Detect which cell encompasses the target text, then output its [X, Y] center coordinate. 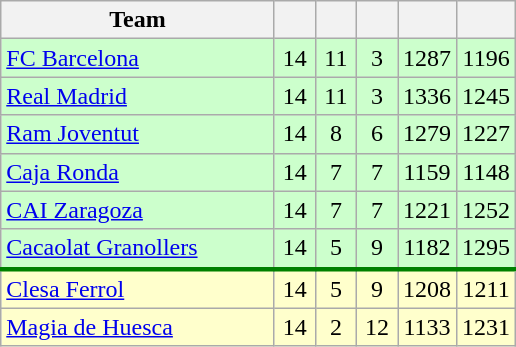
Caja Ronda [138, 172]
FC Barcelona [138, 58]
1245 [486, 96]
Magia de Huesca [138, 327]
Real Madrid [138, 96]
1336 [428, 96]
1287 [428, 58]
Cacaolat Granollers [138, 249]
1182 [428, 249]
2 [336, 327]
1252 [486, 210]
1159 [428, 172]
8 [336, 134]
12 [376, 327]
1231 [486, 327]
6 [376, 134]
1148 [486, 172]
Ram Joventut [138, 134]
1295 [486, 249]
1208 [428, 289]
1279 [428, 134]
Clesa Ferrol [138, 289]
1221 [428, 210]
CAI Zaragoza [138, 210]
1196 [486, 58]
Team [138, 20]
1227 [486, 134]
1133 [428, 327]
1211 [486, 289]
